Search for the cell housing the specified text and yield its [X, Y] center coordinate. 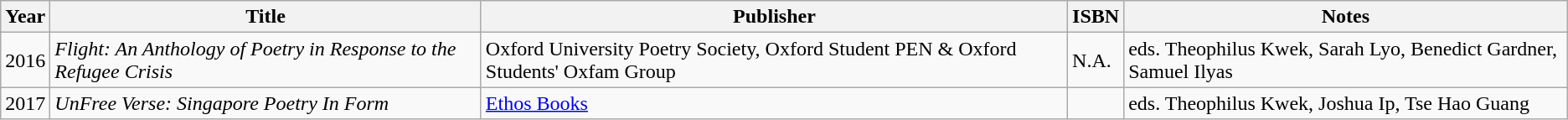
UnFree Verse: Singapore Poetry In Form [266, 103]
Oxford University Poetry Society, Oxford Student PEN & Oxford Students' Oxfam Group [774, 60]
Year [25, 17]
Notes [1346, 17]
ISBN [1096, 17]
eds. Theophilus Kwek, Joshua Ip, Tse Hao Guang [1346, 103]
Publisher [774, 17]
2016 [25, 60]
2017 [25, 103]
eds. Theophilus Kwek, Sarah Lyo, Benedict Gardner, Samuel Ilyas [1346, 60]
Flight: An Anthology of Poetry in Response to the Refugee Crisis [266, 60]
N.A. [1096, 60]
Ethos Books [774, 103]
Title [266, 17]
